Detect which cell encompasses the target text, then output its [x, y] center coordinate. 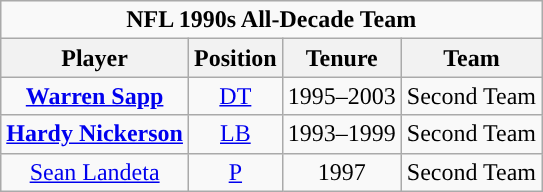
Team [471, 58]
Position [235, 58]
P [235, 172]
NFL 1990s All-Decade Team [272, 20]
Player [95, 58]
DT [235, 96]
1993–1999 [342, 134]
Tenure [342, 58]
1995–2003 [342, 96]
Hardy Nickerson [95, 134]
LB [235, 134]
1997 [342, 172]
Warren Sapp [95, 96]
Sean Landeta [95, 172]
